Locate the cell with the specified text and output its (x, y) center coordinate. 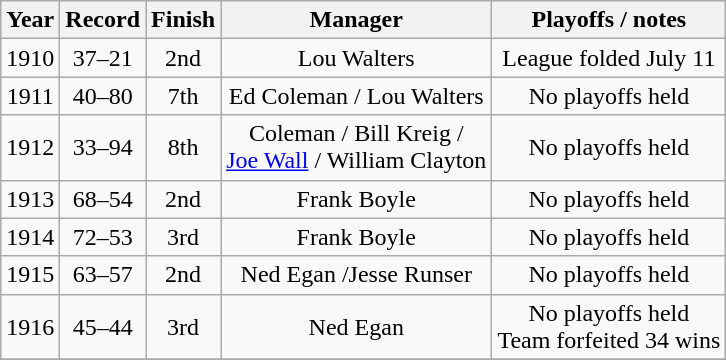
7th (184, 96)
Manager (356, 20)
Ed Coleman / Lou Walters (356, 96)
8th (184, 148)
1916 (30, 326)
1913 (30, 199)
No playoffs heldTeam forfeited 34 wins (609, 326)
37–21 (103, 58)
League folded July 11 (609, 58)
1910 (30, 58)
1914 (30, 237)
Record (103, 20)
72–53 (103, 237)
40–80 (103, 96)
Finish (184, 20)
1912 (30, 148)
Ned Egan (356, 326)
1911 (30, 96)
1915 (30, 275)
Ned Egan /Jesse Runser (356, 275)
Playoffs / notes (609, 20)
Coleman / Bill Kreig / Joe Wall / William Clayton (356, 148)
63–57 (103, 275)
68–54 (103, 199)
33–94 (103, 148)
Lou Walters (356, 58)
45–44 (103, 326)
Year (30, 20)
